Identify which cell holds the provided text, then report its [X, Y] central coordinate. 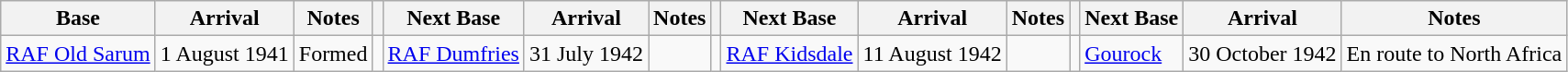
RAF Dumfries [453, 54]
Base [78, 18]
En route to North Africa [1454, 54]
1 August 1941 [224, 54]
Formed [333, 54]
RAF Old Sarum [78, 54]
31 July 1942 [585, 54]
30 October 1942 [1262, 54]
RAF Kidsdale [789, 54]
11 August 1942 [932, 54]
Gourock [1132, 54]
